For the text-containing cell, return its midpoint in [X, Y] coordinate format. 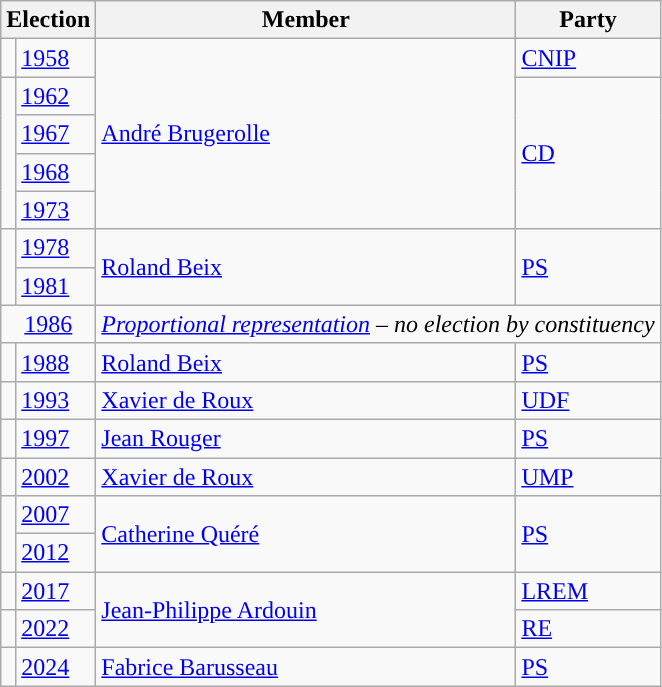
1997 [56, 438]
1968 [56, 172]
2024 [56, 667]
1973 [56, 210]
LREM [588, 591]
1993 [56, 400]
2017 [56, 591]
2002 [56, 477]
2022 [56, 629]
1978 [56, 248]
UDF [588, 400]
Member [306, 20]
1986 [48, 324]
2007 [56, 515]
1988 [56, 362]
1962 [56, 96]
Proportional representation – no election by constituency [378, 324]
Election [48, 20]
Catherine Quéré [306, 534]
CNIP [588, 58]
Jean Rouger [306, 438]
André Brugerolle [306, 134]
1967 [56, 134]
1981 [56, 286]
CD [588, 153]
Party [588, 20]
RE [588, 629]
Fabrice Barusseau [306, 667]
UMP [588, 477]
Jean-Philippe Ardouin [306, 610]
1958 [56, 58]
2012 [56, 553]
